Determine the [x, y] coordinate at the center of the cell enclosing the given text.  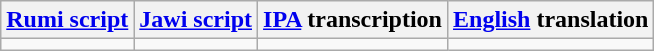
English translation [550, 20]
Rumi script [68, 20]
IPA transcription [353, 20]
Jawi script [196, 20]
